Provide the (X, Y) coordinate of the cell's center where the given text is located.  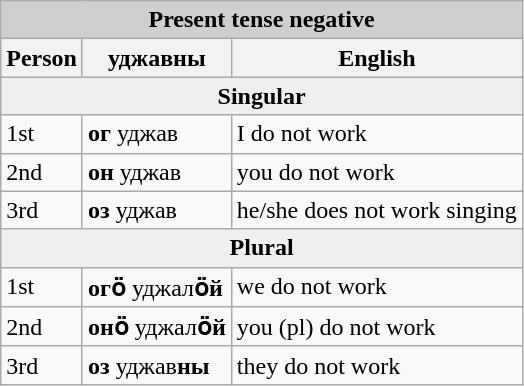
Singular (262, 96)
you (pl) do not work (376, 327)
we do not work (376, 287)
English (376, 58)
Person (42, 58)
оз уджав (156, 210)
you do not work (376, 172)
огӧ уджалӧй (156, 287)
оз уджавны (156, 365)
he/she does not work singing (376, 210)
уджавны (156, 58)
ог уджав (156, 134)
онӧ уджалӧй (156, 327)
I do not work (376, 134)
Present tense negative (262, 20)
they do not work (376, 365)
он уджав (156, 172)
Plural (262, 248)
